Return (x, y) of the center of cell containing provided text 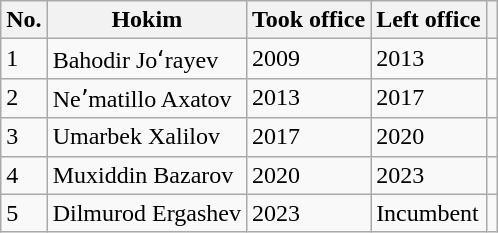
3 (24, 137)
Muxiddin Bazarov (146, 175)
4 (24, 175)
Left office (429, 20)
Umarbek Xalilov (146, 137)
Took office (308, 20)
Bahodir Joʻrayev (146, 59)
Incumbent (429, 213)
2009 (308, 59)
Neʼmatillo Axatov (146, 98)
Hokim (146, 20)
1 (24, 59)
No. (24, 20)
5 (24, 213)
2 (24, 98)
Dilmurod Ergashev (146, 213)
